Find where the given text appears and provide that cell's center as (x, y) coordinate. 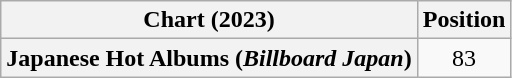
Position (464, 20)
Japanese Hot Albums (Billboard Japan) (209, 58)
Chart (2023) (209, 20)
83 (464, 58)
